Output the [X, Y] coordinate of the center of the cell containing the given text.  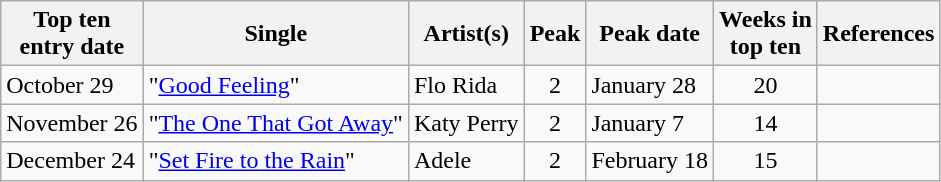
Top tenentry date [72, 34]
February 18 [650, 161]
"Set Fire to the Rain" [276, 161]
Weeks intop ten [766, 34]
Katy Perry [466, 123]
October 29 [72, 85]
December 24 [72, 161]
"Good Feeling" [276, 85]
14 [766, 123]
"The One That Got Away" [276, 123]
15 [766, 161]
Flo Rida [466, 85]
Single [276, 34]
Artist(s) [466, 34]
January 28 [650, 85]
Peak date [650, 34]
Adele [466, 161]
20 [766, 85]
November 26 [72, 123]
References [878, 34]
Peak [555, 34]
January 7 [650, 123]
